Return [x, y] of the center of cell containing provided text 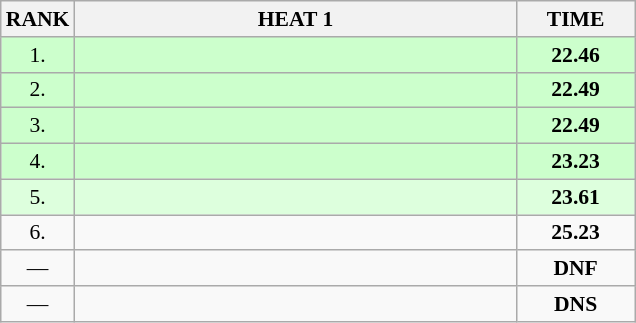
1. [38, 55]
DNF [576, 269]
4. [38, 162]
23.23 [576, 162]
TIME [576, 19]
3. [38, 126]
2. [38, 90]
22.46 [576, 55]
HEAT 1 [295, 19]
DNS [576, 304]
5. [38, 197]
23.61 [576, 197]
25.23 [576, 233]
RANK [38, 19]
6. [38, 233]
